For the text-containing cell, return its midpoint in (x, y) coordinate format. 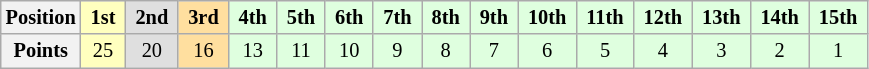
4th (253, 17)
1 (838, 51)
10 (349, 51)
7 (494, 51)
8 (446, 51)
3rd (203, 17)
12th (663, 17)
9 (397, 51)
15th (838, 17)
20 (152, 51)
11th (604, 17)
9th (494, 17)
8th (446, 17)
4 (663, 51)
3 (721, 51)
Points (41, 51)
6 (547, 51)
7th (397, 17)
16 (203, 51)
1st (104, 17)
13 (253, 51)
25 (104, 51)
2 (779, 51)
14th (779, 17)
5th (301, 17)
Position (41, 17)
11 (301, 51)
10th (547, 17)
13th (721, 17)
2nd (152, 17)
6th (349, 17)
5 (604, 51)
